From the cell containing the given text, extract its center point as (x, y) coordinate. 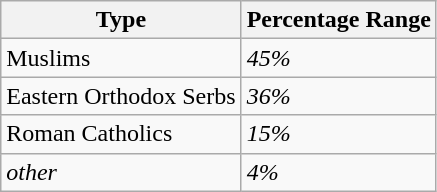
36% (338, 96)
Eastern Orthodox Serbs (121, 96)
Type (121, 20)
4% (338, 172)
Muslims (121, 58)
45% (338, 58)
Roman Catholics (121, 134)
15% (338, 134)
Percentage Range (338, 20)
other (121, 172)
